Identify which cell holds the provided text, then report its (X, Y) central coordinate. 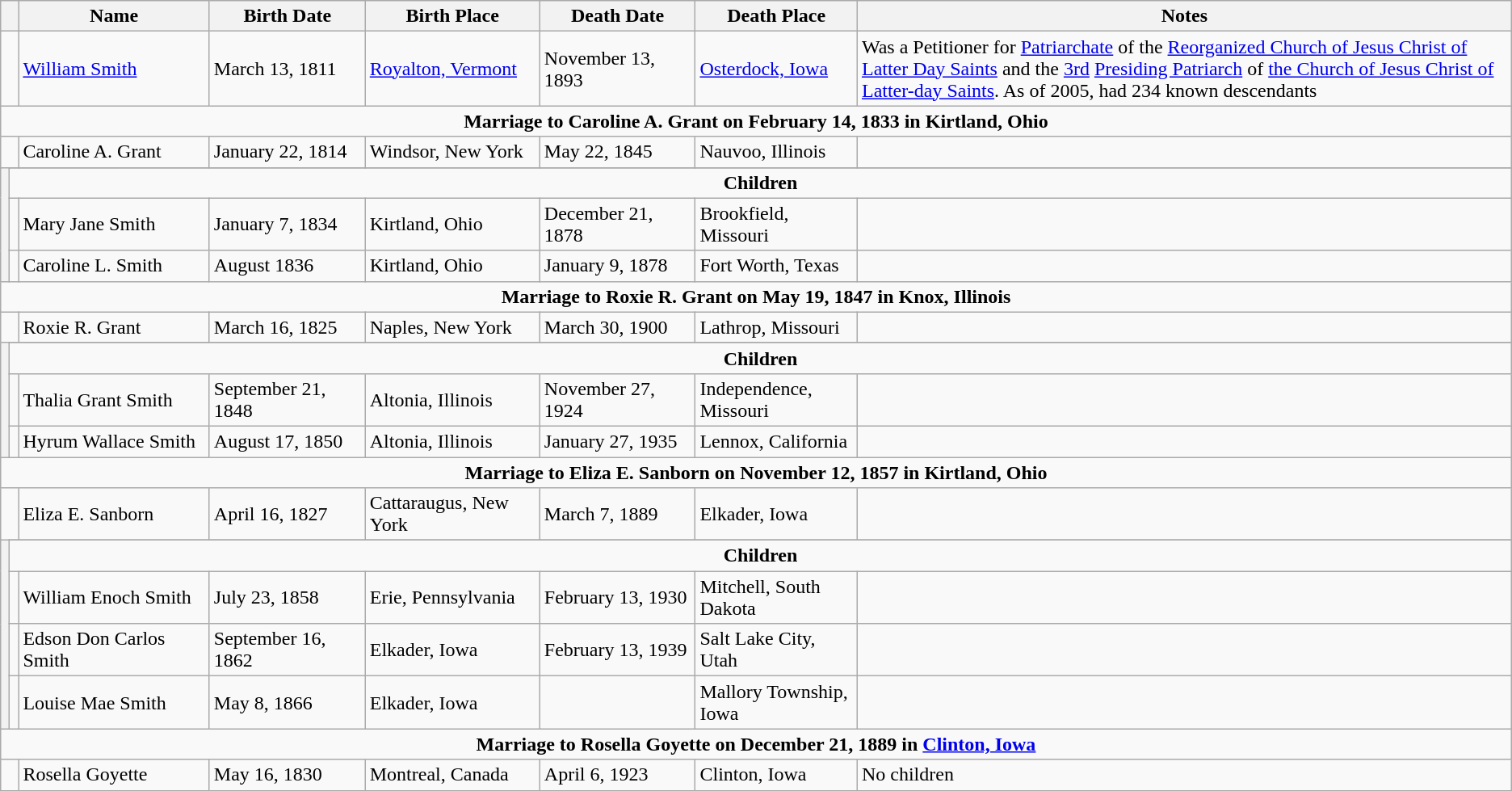
Edson Don Carlos Smith (114, 650)
April 16, 1827 (288, 514)
William Enoch Smith (114, 598)
April 6, 1923 (617, 775)
Caroline L. Smith (114, 266)
Louise Mae Smith (114, 703)
May 22, 1845 (617, 152)
Independence, Missouri (777, 399)
Marriage to Rosella Goyette on December 21, 1889 in Clinton, Iowa (756, 744)
February 13, 1939 (617, 650)
Cattaraugus, New York (452, 514)
January 7, 1834 (288, 225)
February 13, 1930 (617, 598)
Salt Lake City, Utah (777, 650)
Hyrum Wallace Smith (114, 441)
No children (1184, 775)
Fort Worth, Texas (777, 266)
August 17, 1850 (288, 441)
September 21, 1848 (288, 399)
Caroline A. Grant (114, 152)
Death Place (777, 16)
March 16, 1825 (288, 327)
Lennox, California (777, 441)
Rosella Goyette (114, 775)
Marriage to Caroline A. Grant on February 14, 1833 in Kirtland, Ohio (756, 121)
Death Date (617, 16)
Windsor, New York (452, 152)
January 27, 1935 (617, 441)
January 22, 1814 (288, 152)
Notes (1184, 16)
March 13, 1811 (288, 69)
Marriage to Eliza E. Sanborn on November 12, 1857 in Kirtland, Ohio (756, 473)
Birth Place (452, 16)
William Smith (114, 69)
January 9, 1878 (617, 266)
May 8, 1866 (288, 703)
Name (114, 16)
May 16, 1830 (288, 775)
Birth Date (288, 16)
Naples, New York (452, 327)
July 23, 1858 (288, 598)
Roxie R. Grant (114, 327)
December 21, 1878 (617, 225)
March 7, 1889 (617, 514)
Brookfield, Missouri (777, 225)
Nauvoo, Illinois (777, 152)
November 13, 1893 (617, 69)
Erie, Pennsylvania (452, 598)
Osterdock, Iowa (777, 69)
Marriage to Roxie R. Grant on May 19, 1847 in Knox, Illinois (756, 297)
Clinton, Iowa (777, 775)
Mallory Township, Iowa (777, 703)
August 1836 (288, 266)
March 30, 1900 (617, 327)
Thalia Grant Smith (114, 399)
Mary Jane Smith (114, 225)
Montreal, Canada (452, 775)
September 16, 1862 (288, 650)
Eliza E. Sanborn (114, 514)
Lathrop, Missouri (777, 327)
Royalton, Vermont (452, 69)
Mitchell, South Dakota (777, 598)
November 27, 1924 (617, 399)
